Determine the (x, y) coordinate at the center of the cell enclosing the given text.  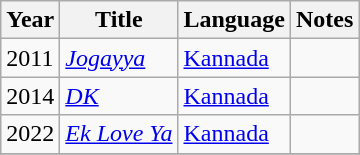
Notes (324, 20)
Ek Love Ya (119, 134)
2014 (30, 96)
DK (119, 96)
Jogayya (119, 58)
2011 (30, 58)
Year (30, 20)
Title (119, 20)
2022 (30, 134)
Language (234, 20)
